Find where the given text appears and provide that cell's center as (x, y) coordinate. 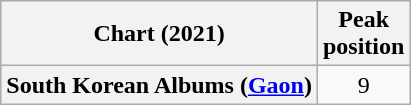
South Korean Albums (Gaon) (160, 85)
Peakposition (363, 34)
9 (363, 85)
Chart (2021) (160, 34)
